Determine the (x, y) coordinate at the center of the cell enclosing the given text.  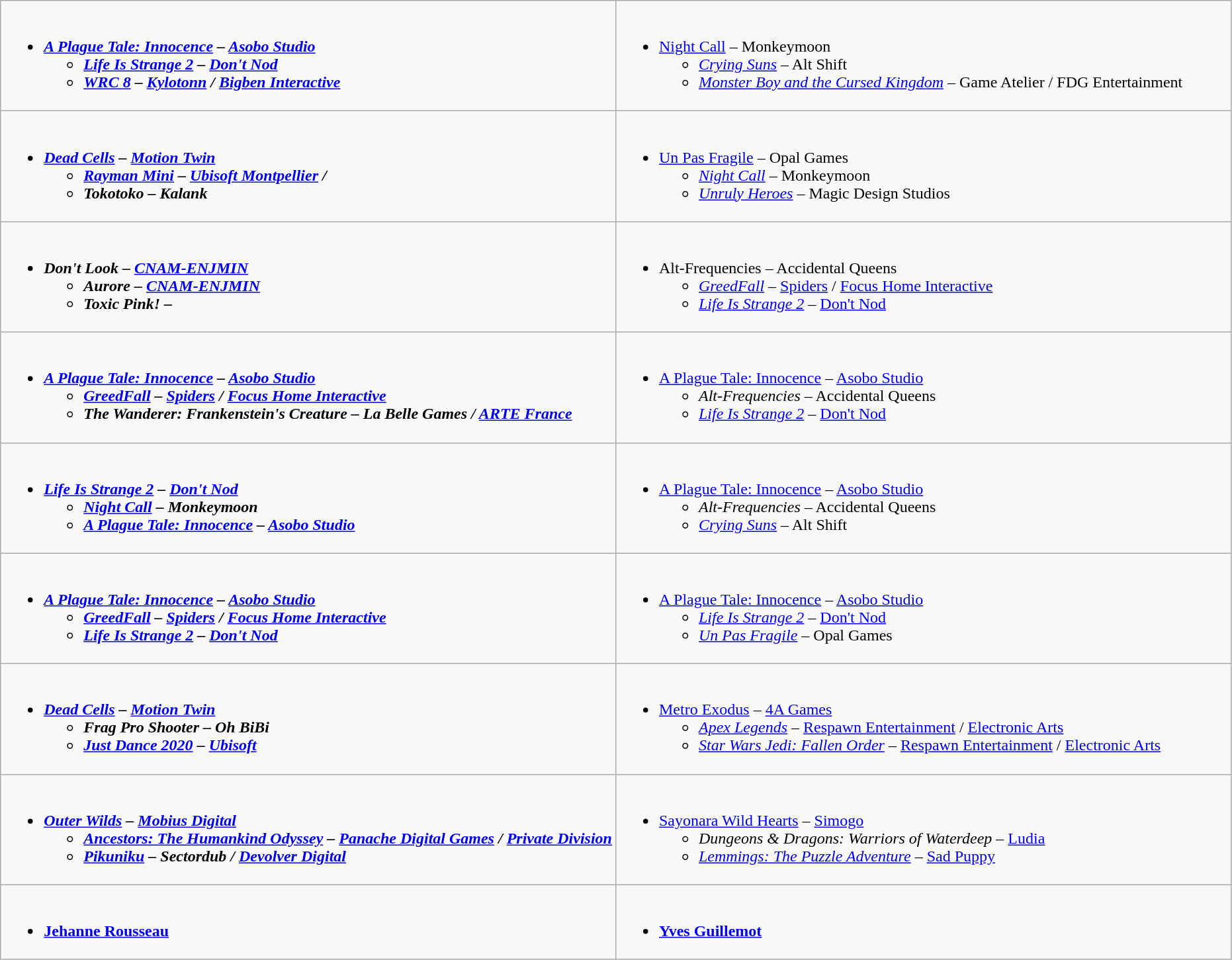
A Plague Tale: Innocence – Asobo StudioLife Is Strange 2 – Don't NodWRC 8 – Kylotonn / Bigben Interactive (308, 56)
Un Pas Fragile – Opal GamesNight Call – MonkeymoonUnruly Heroes – Magic Design Studios (923, 167)
Dead Cells – Motion TwinRayman Mini – Ubisoft Montpellier / Tokotoko – Kalank (308, 167)
Life Is Strange 2 – Don't NodNight Call – MonkeymoonA Plague Tale: Innocence – Asobo Studio (308, 498)
Metro Exodus – 4A GamesApex Legends – Respawn Entertainment / Electronic ArtsStar Wars Jedi: Fallen Order – Respawn Entertainment / Electronic Arts (923, 719)
Sayonara Wild Hearts – SimogoDungeons & Dragons: Warriors of Waterdeep – LudiaLemmings: The Puzzle Adventure – Sad Puppy (923, 830)
A Plague Tale: Innocence – Asobo StudioAlt-Frequencies – Accidental QueensCrying Suns – Alt Shift (923, 498)
Outer Wilds – Mobius DigitalAncestors: The Humankind Odyssey – Panache Digital Games / Private DivisionPikuniku – Sectordub / Devolver Digital (308, 830)
A Plague Tale: Innocence – Asobo StudioLife Is Strange 2 – Don't NodUn Pas Fragile – Opal Games (923, 609)
Don't Look – CNAM-ENJMINAurore – CNAM-ENJMINToxic Pink! – (308, 277)
Alt-Frequencies – Accidental QueensGreedFall – Spiders / Focus Home InteractiveLife Is Strange 2 – Don't Nod (923, 277)
Dead Cells – Motion TwinFrag Pro Shooter – Oh BiBiJust Dance 2020 – Ubisoft (308, 719)
A Plague Tale: Innocence – Asobo StudioGreedFall – Spiders / Focus Home InteractiveLife Is Strange 2 – Don't Nod (308, 609)
Night Call – MonkeymoonCrying Suns – Alt ShiftMonster Boy and the Cursed Kingdom – Game Atelier / FDG Entertainment (923, 56)
Yves Guillemot (923, 922)
A Plague Tale: Innocence – Asobo StudioAlt-Frequencies – Accidental QueensLife Is Strange 2 – Don't Nod (923, 388)
Jehanne Rousseau (308, 922)
